Search for the cell housing the specified text and yield its (X, Y) center coordinate. 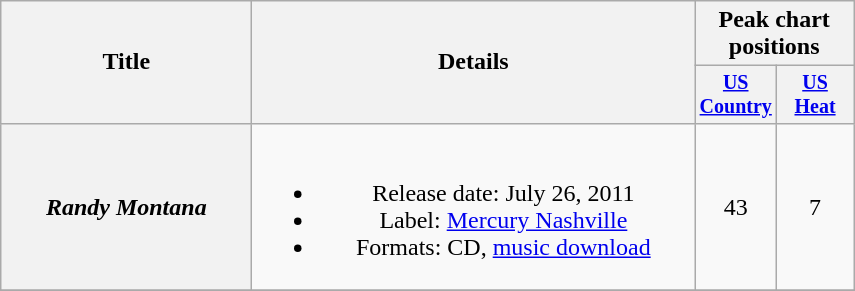
7 (816, 206)
US Heat (816, 94)
Details (474, 62)
43 (736, 206)
US Country (736, 94)
Peak chartpositions (774, 34)
Release date: July 26, 2011Label: Mercury NashvilleFormats: CD, music download (474, 206)
Title (126, 62)
Randy Montana (126, 206)
